For the text-containing cell, return its midpoint in (X, Y) coordinate format. 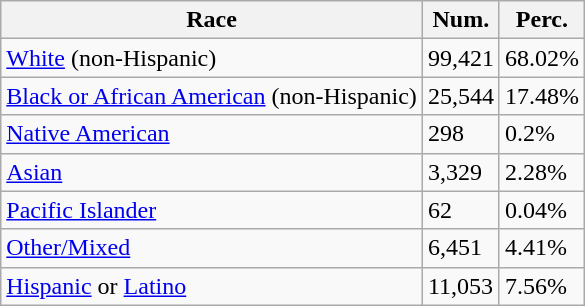
Black or African American (non-Hispanic) (212, 96)
Asian (212, 172)
6,451 (460, 248)
17.48% (542, 96)
62 (460, 210)
Other/Mixed (212, 248)
Race (212, 20)
3,329 (460, 172)
11,053 (460, 286)
Perc. (542, 20)
Native American (212, 134)
68.02% (542, 58)
0.04% (542, 210)
7.56% (542, 286)
4.41% (542, 248)
Num. (460, 20)
25,544 (460, 96)
Pacific Islander (212, 210)
0.2% (542, 134)
298 (460, 134)
Hispanic or Latino (212, 286)
99,421 (460, 58)
2.28% (542, 172)
White (non-Hispanic) (212, 58)
